Pinpoint the cell where the given text exists, returning its (x, y) midpoint coordinate. 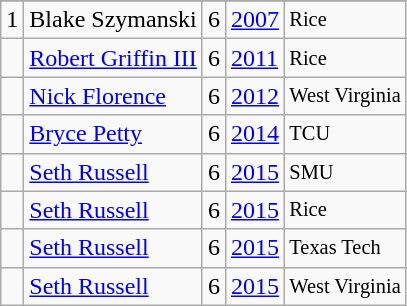
SMU (346, 172)
TCU (346, 134)
Blake Szymanski (114, 20)
2011 (254, 58)
Robert Griffin III (114, 58)
2014 (254, 134)
Texas Tech (346, 248)
1 (12, 20)
Nick Florence (114, 96)
2007 (254, 20)
Bryce Petty (114, 134)
2012 (254, 96)
